For the text-containing cell, return its midpoint in (x, y) coordinate format. 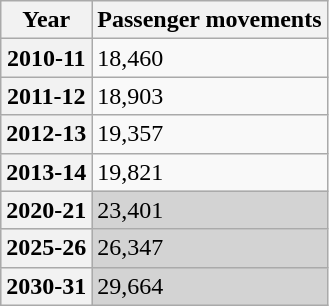
29,664 (210, 286)
18,903 (210, 96)
2012-13 (46, 134)
23,401 (210, 210)
18,460 (210, 58)
19,821 (210, 172)
2025-26 (46, 248)
Year (46, 20)
26,347 (210, 248)
2020-21 (46, 210)
2011-12 (46, 96)
19,357 (210, 134)
Passenger movements (210, 20)
2030-31 (46, 286)
2013-14 (46, 172)
2010-11 (46, 58)
